Detect which cell encompasses the target text, then output its (x, y) center coordinate. 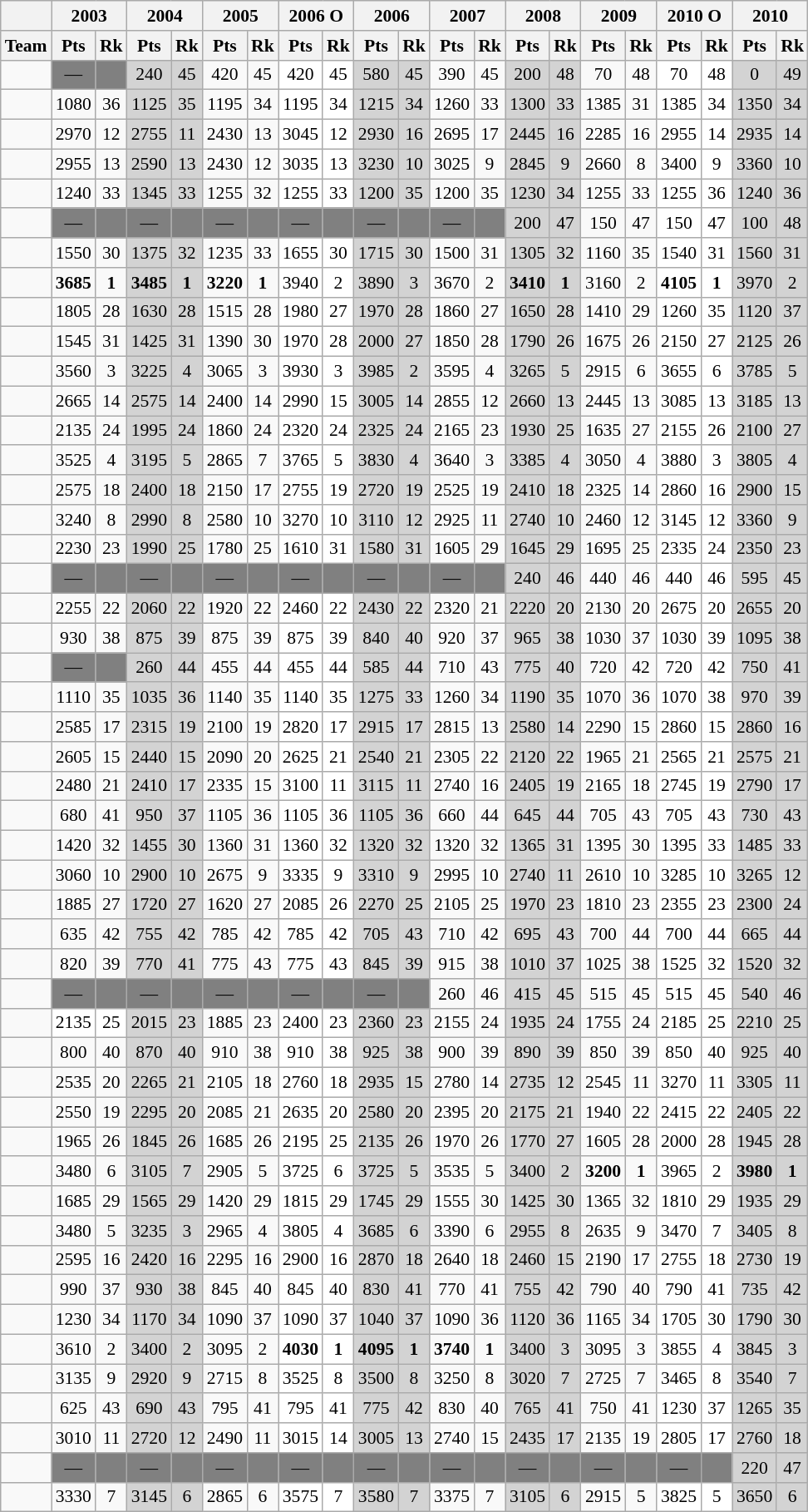
1545 (73, 342)
1940 (604, 1112)
2735 (527, 1083)
3670 (452, 283)
900 (452, 1053)
1655 (301, 253)
2855 (452, 401)
1920 (224, 609)
2480 (73, 786)
1770 (527, 1142)
2090 (224, 757)
840 (376, 638)
1580 (376, 549)
1845 (150, 1142)
2130 (604, 609)
1125 (150, 105)
3335 (301, 875)
2270 (376, 905)
1160 (604, 253)
2120 (527, 757)
1995 (150, 431)
3230 (376, 164)
1620 (224, 905)
3065 (224, 372)
1540 (678, 253)
3375 (452, 1497)
2745 (678, 786)
3485 (150, 283)
2715 (224, 1379)
1650 (527, 312)
2525 (452, 490)
3500 (376, 1379)
2305 (452, 757)
220 (755, 1468)
3765 (301, 461)
1745 (376, 1201)
3235 (150, 1231)
1945 (755, 1142)
3045 (301, 135)
2006 O (316, 16)
3390 (452, 1231)
1275 (376, 698)
3985 (376, 372)
3385 (527, 461)
2255 (73, 609)
1515 (224, 312)
920 (452, 638)
2230 (73, 549)
2265 (150, 1083)
690 (150, 1409)
2355 (678, 905)
1485 (755, 846)
3220 (224, 283)
1755 (604, 1023)
1215 (376, 105)
3655 (678, 372)
970 (755, 698)
2350 (755, 549)
2535 (73, 1083)
2010 (770, 16)
1550 (73, 253)
2995 (452, 875)
3940 (301, 283)
2220 (527, 609)
2625 (301, 757)
2790 (755, 786)
3880 (678, 461)
2010 O (695, 16)
3115 (376, 786)
2060 (150, 609)
3470 (678, 1231)
3160 (604, 283)
1345 (150, 194)
680 (73, 816)
2925 (452, 520)
2965 (224, 1231)
1300 (527, 105)
2210 (755, 1023)
3855 (678, 1349)
3135 (73, 1379)
1930 (527, 431)
820 (73, 964)
965 (527, 638)
660 (452, 816)
2440 (150, 757)
3540 (755, 1379)
3010 (73, 1438)
2195 (301, 1142)
49 (792, 75)
1850 (452, 342)
2395 (452, 1112)
0 (755, 75)
2125 (755, 342)
1525 (678, 964)
2290 (604, 727)
3200 (604, 1172)
2655 (755, 609)
2870 (376, 1260)
2007 (467, 16)
3980 (755, 1172)
2905 (224, 1172)
3025 (452, 164)
3830 (376, 461)
2490 (224, 1438)
1265 (755, 1409)
1500 (452, 253)
1350 (755, 105)
3640 (452, 461)
1805 (73, 312)
4095 (376, 1349)
2009 (618, 16)
2360 (376, 1023)
735 (755, 1290)
3330 (73, 1497)
1165 (604, 1320)
3575 (301, 1497)
Team (27, 46)
2315 (150, 727)
1235 (224, 253)
1410 (604, 312)
1455 (150, 846)
100 (755, 224)
3035 (301, 164)
3595 (452, 372)
1635 (604, 431)
2008 (544, 16)
3845 (755, 1349)
3100 (301, 786)
4105 (678, 283)
3240 (73, 520)
1170 (150, 1320)
1190 (527, 698)
765 (527, 1409)
3110 (376, 520)
1780 (224, 549)
1695 (604, 549)
2930 (376, 135)
2970 (73, 135)
1990 (150, 549)
3740 (452, 1349)
2590 (150, 164)
3020 (527, 1379)
1720 (150, 905)
2545 (604, 1083)
585 (376, 668)
1035 (150, 698)
3195 (150, 461)
2730 (755, 1260)
1375 (150, 253)
870 (150, 1053)
2540 (376, 757)
3930 (301, 372)
1555 (452, 1201)
2920 (150, 1379)
3225 (150, 372)
1565 (150, 1201)
1715 (376, 253)
800 (73, 1053)
2190 (604, 1260)
3890 (376, 283)
2415 (678, 1112)
1610 (301, 549)
635 (73, 935)
1110 (73, 698)
3050 (604, 461)
645 (527, 816)
3610 (73, 1349)
3465 (678, 1379)
2820 (301, 727)
3405 (755, 1231)
595 (755, 579)
2005 (241, 16)
2585 (73, 727)
950 (150, 816)
730 (755, 816)
2845 (527, 164)
2185 (678, 1023)
1040 (376, 1320)
2285 (604, 135)
1095 (755, 638)
1010 (527, 964)
2435 (527, 1438)
3410 (527, 283)
2550 (73, 1112)
1025 (604, 964)
1980 (301, 312)
2725 (604, 1379)
1705 (678, 1320)
2605 (73, 757)
3250 (452, 1379)
1645 (527, 549)
3085 (678, 401)
990 (73, 1290)
1080 (73, 105)
1560 (755, 253)
1815 (301, 1201)
3305 (755, 1083)
2805 (678, 1438)
3310 (376, 875)
2004 (165, 16)
3185 (755, 401)
625 (73, 1409)
3825 (678, 1497)
665 (755, 935)
3285 (678, 875)
390 (452, 75)
3060 (73, 875)
2006 (392, 16)
2420 (150, 1260)
915 (452, 964)
3015 (301, 1438)
2665 (73, 401)
3965 (678, 1172)
1630 (150, 312)
2595 (73, 1260)
890 (527, 1053)
3580 (376, 1497)
1390 (224, 342)
1305 (527, 253)
1520 (755, 964)
3535 (452, 1172)
580 (376, 75)
2175 (527, 1112)
2780 (452, 1083)
3650 (755, 1497)
695 (527, 935)
2695 (452, 135)
540 (755, 994)
415 (527, 994)
2640 (452, 1260)
3785 (755, 372)
2565 (678, 757)
2300 (755, 905)
2003 (90, 16)
3560 (73, 372)
3970 (755, 283)
2015 (150, 1023)
2815 (452, 727)
1675 (604, 342)
2610 (604, 875)
4030 (301, 1349)
